Determine the (x, y) coordinate at the center of the cell enclosing the given text.  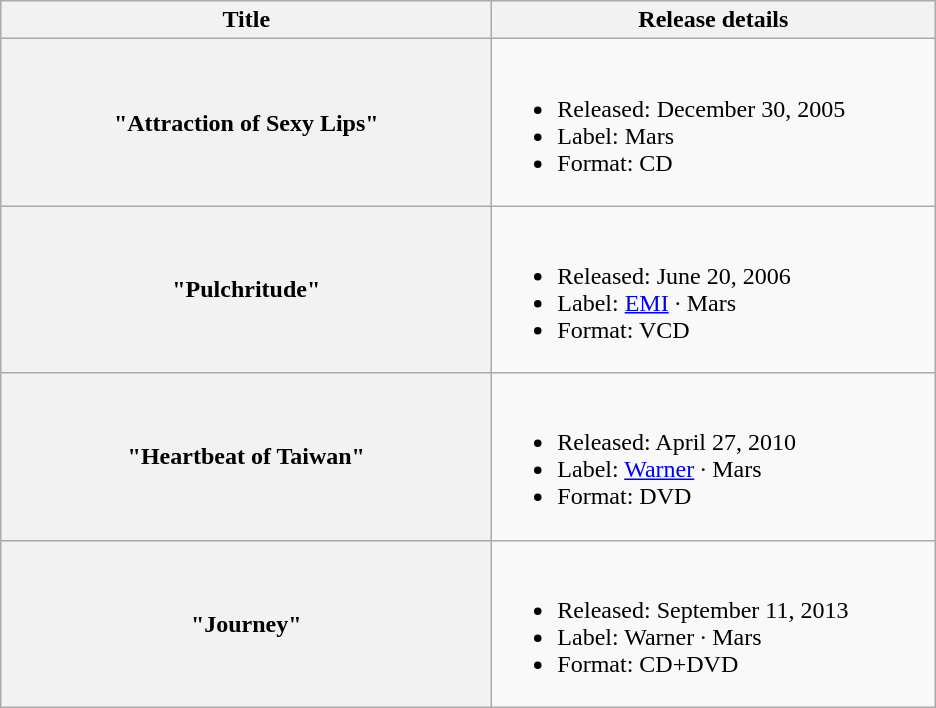
Title (246, 20)
Released: December 30, 2005Label: MarsFormat: CD (714, 122)
Released: April 27, 2010Label: Warner · MarsFormat: DVD (714, 456)
Released: June 20, 2006Label: EMI · MarsFormat: VCD (714, 290)
"Heartbeat of Taiwan" (246, 456)
"Journey" (246, 624)
"Attraction of Sexy Lips" (246, 122)
"Pulchritude" (246, 290)
Release details (714, 20)
Released: September 11, 2013Label: Warner · MarsFormat: CD+DVD (714, 624)
